Detect which cell encompasses the target text, then output its [X, Y] center coordinate. 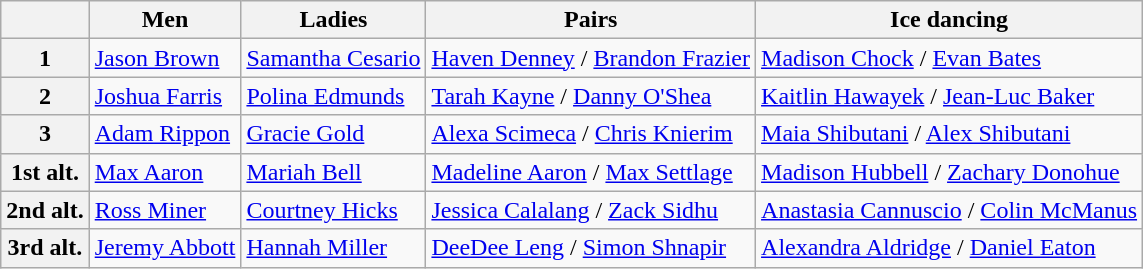
Ladies [334, 20]
Kaitlin Hawayek / Jean-Luc Baker [950, 96]
Ross Miner [165, 210]
Adam Rippon [165, 134]
Anastasia Cannuscio / Colin McManus [950, 210]
3rd alt. [45, 248]
DeeDee Leng / Simon Shnapir [591, 248]
Tarah Kayne / Danny O'Shea [591, 96]
Jason Brown [165, 58]
Alexa Scimeca / Chris Knierim [591, 134]
Ice dancing [950, 20]
Polina Edmunds [334, 96]
Men [165, 20]
Max Aaron [165, 172]
Madison Hubbell / Zachary Donohue [950, 172]
Jeremy Abbott [165, 248]
Maia Shibutani / Alex Shibutani [950, 134]
2nd alt. [45, 210]
Joshua Farris [165, 96]
Alexandra Aldridge / Daniel Eaton [950, 248]
Pairs [591, 20]
Mariah Bell [334, 172]
Madeline Aaron / Max Settlage [591, 172]
Courtney Hicks [334, 210]
1 [45, 58]
Samantha Cesario [334, 58]
1st alt. [45, 172]
Haven Denney / Brandon Frazier [591, 58]
Jessica Calalang / Zack Sidhu [591, 210]
3 [45, 134]
Madison Chock / Evan Bates [950, 58]
Gracie Gold [334, 134]
Hannah Miller [334, 248]
2 [45, 96]
